Pinpoint the cell where the given text exists, returning its (x, y) midpoint coordinate. 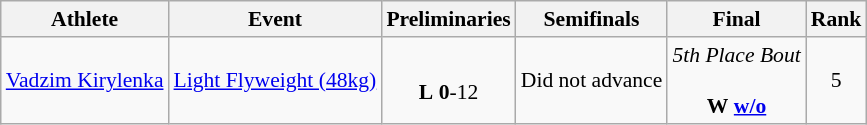
Event (276, 19)
Light Flyweight (48kg) (276, 80)
Vadzim Kirylenka (85, 80)
Semifinals (592, 19)
Athlete (85, 19)
Rank (836, 19)
5th Place Bout W w/o (736, 80)
Preliminaries (448, 19)
Did not advance (592, 80)
L 0-12 (448, 80)
5 (836, 80)
Final (736, 19)
